Scan for the cell matching the given text and deliver its (x, y) coordinate at center. 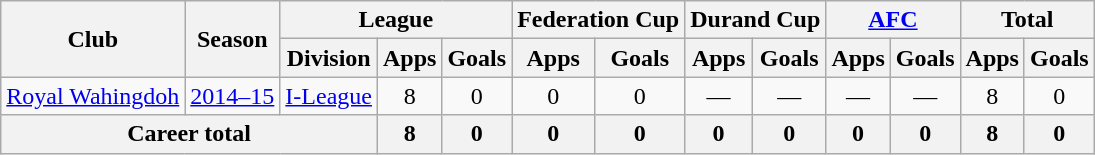
Club (93, 39)
Royal Wahingdoh (93, 96)
League (396, 20)
I-League (329, 96)
AFC (893, 20)
2014–15 (232, 96)
Durand Cup (756, 20)
Season (232, 39)
Career total (190, 134)
Division (329, 58)
Total (1027, 20)
Federation Cup (598, 20)
